Scan for the cell matching the given text and deliver its [X, Y] coordinate at center. 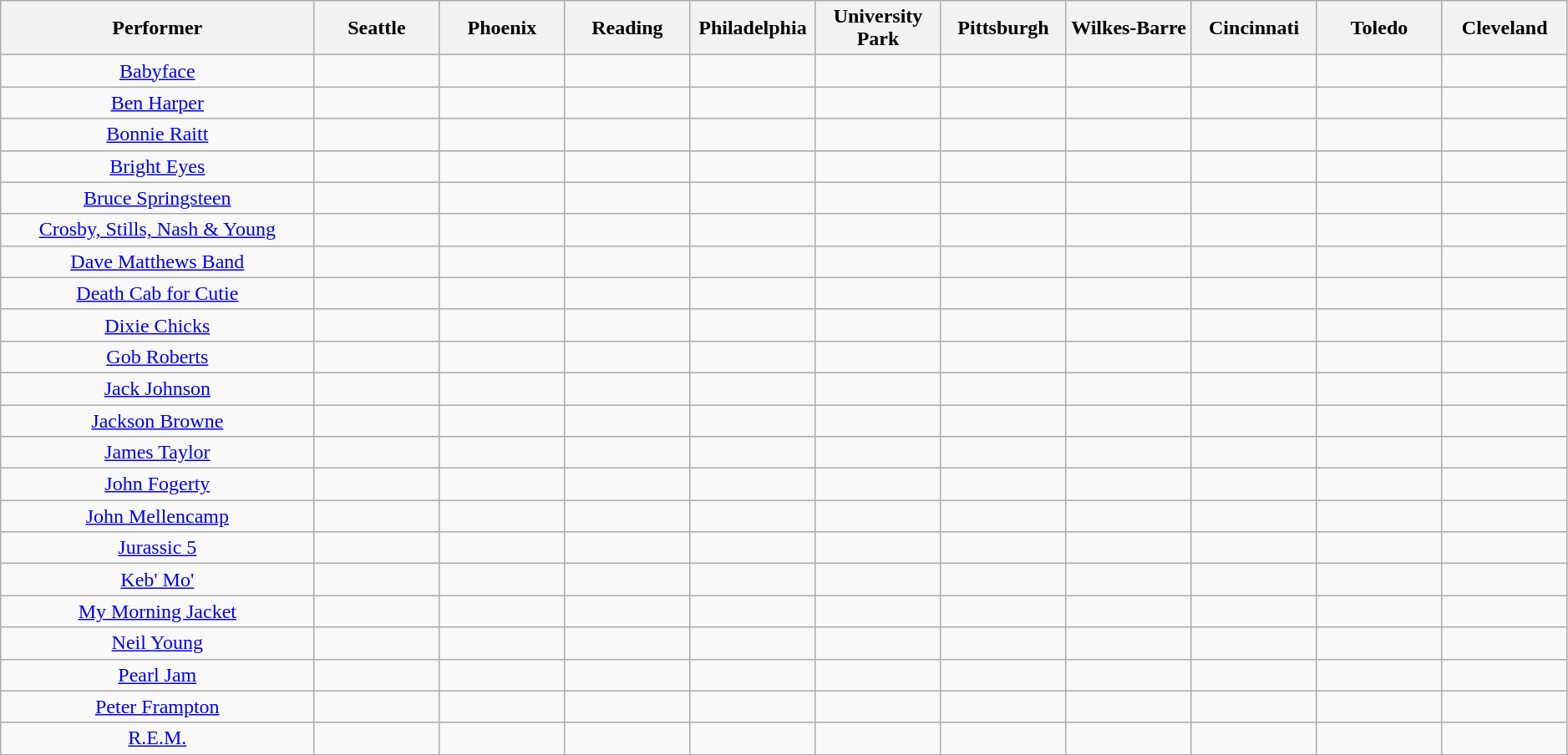
Death Cab for Cutie [157, 293]
R.E.M. [157, 738]
Toledo [1379, 28]
Keb' Mo' [157, 580]
Babyface [157, 71]
Peter Frampton [157, 707]
John Fogerty [157, 484]
Bonnie Raitt [157, 134]
My Morning Jacket [157, 611]
Jack Johnson [157, 388]
Reading [627, 28]
Philadelphia [753, 28]
Dixie Chicks [157, 325]
Gob Roberts [157, 357]
Bright Eyes [157, 166]
Pittsburgh [1003, 28]
Dave Matthews Band [157, 261]
Neil Young [157, 643]
James Taylor [157, 453]
Cincinnati [1254, 28]
Jurassic 5 [157, 548]
University Park [878, 28]
Seattle [377, 28]
Performer [157, 28]
John Mellencamp [157, 516]
Phoenix [502, 28]
Jackson Browne [157, 420]
Ben Harper [157, 103]
Crosby, Stills, Nash & Young [157, 230]
Wilkes-Barre [1129, 28]
Cleveland [1505, 28]
Pearl Jam [157, 675]
Bruce Springsteen [157, 198]
